Return [X, Y] of the center of cell containing provided text 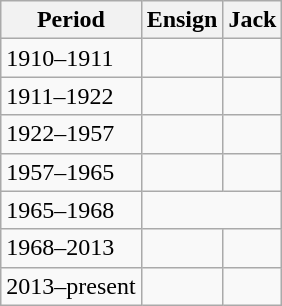
Jack [252, 20]
1910–1911 [71, 58]
1965–1968 [71, 210]
Period [71, 20]
2013–present [71, 286]
1922–1957 [71, 134]
1968–2013 [71, 248]
1957–1965 [71, 172]
1911–1922 [71, 96]
Ensign [182, 20]
